Return the (X, Y) coordinate for the center point of the cell that contains the specified text.  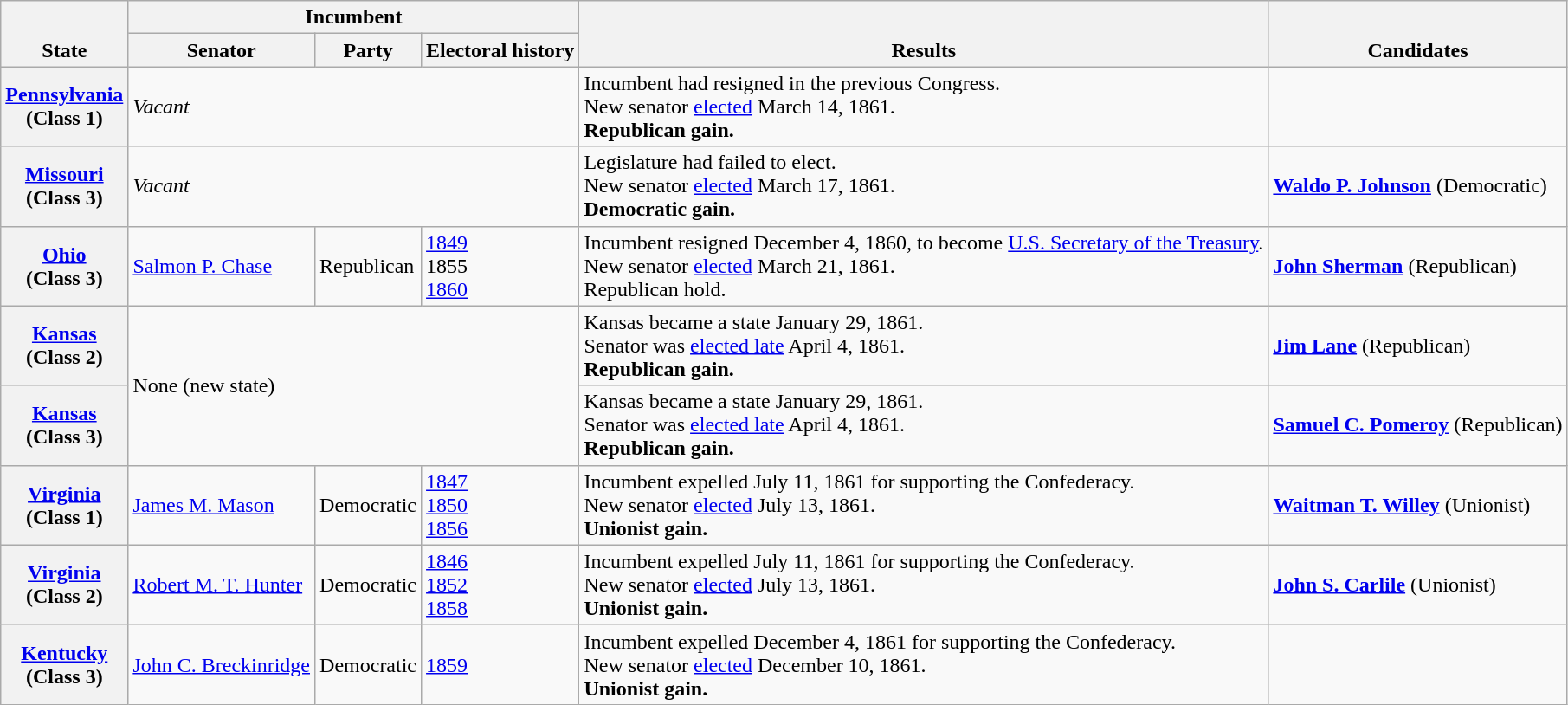
Virginia(Class 1) (64, 505)
Kansas(Class 2) (64, 346)
Kentucky(Class 3) (64, 664)
Pennsylvania(Class 1) (64, 107)
John S. Carlile (Unionist) (1418, 585)
Samuel C. Pomeroy (Republican) (1418, 425)
John C. Breckinridge (222, 664)
Jim Lane (Republican) (1418, 346)
Senator (222, 50)
Party (369, 50)
Virginia(Class 2) (64, 585)
18491855 1860 (500, 266)
Kansas(Class 3) (64, 425)
Results (924, 34)
Waitman T. Willey (Unionist) (1418, 505)
Electoral history (500, 50)
Republican (369, 266)
Candidates (1418, 34)
184618521858 (500, 585)
Waldo P. Johnson (Democratic) (1418, 186)
James M. Mason (222, 505)
Legislature had failed to elect.New senator elected March 17, 1861.Democratic gain. (924, 186)
Incumbent resigned December 4, 1860, to become U.S. Secretary of the Treasury.New senator elected March 21, 1861.Republican hold. (924, 266)
Incumbent expelled December 4, 1861 for supporting the Confederacy.New senator elected December 10, 1861.Unionist gain. (924, 664)
State (64, 34)
1859 (500, 664)
Robert M. T. Hunter (222, 585)
None (new state) (353, 385)
Incumbent (353, 17)
Incumbent had resigned in the previous Congress.New senator elected March 14, 1861.Republican gain. (924, 107)
Ohio(Class 3) (64, 266)
Missouri(Class 3) (64, 186)
John Sherman (Republican) (1418, 266)
1847 18501856 (500, 505)
Salmon P. Chase (222, 266)
